Output the [x, y] coordinate of the center of the cell containing the given text.  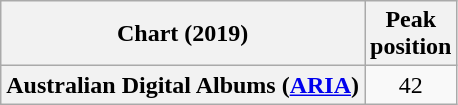
Australian Digital Albums (ARIA) [183, 85]
42 [411, 85]
Peakposition [411, 34]
Chart (2019) [183, 34]
